Extract the [x, y] coordinate from the center of the cell holding the provided text.  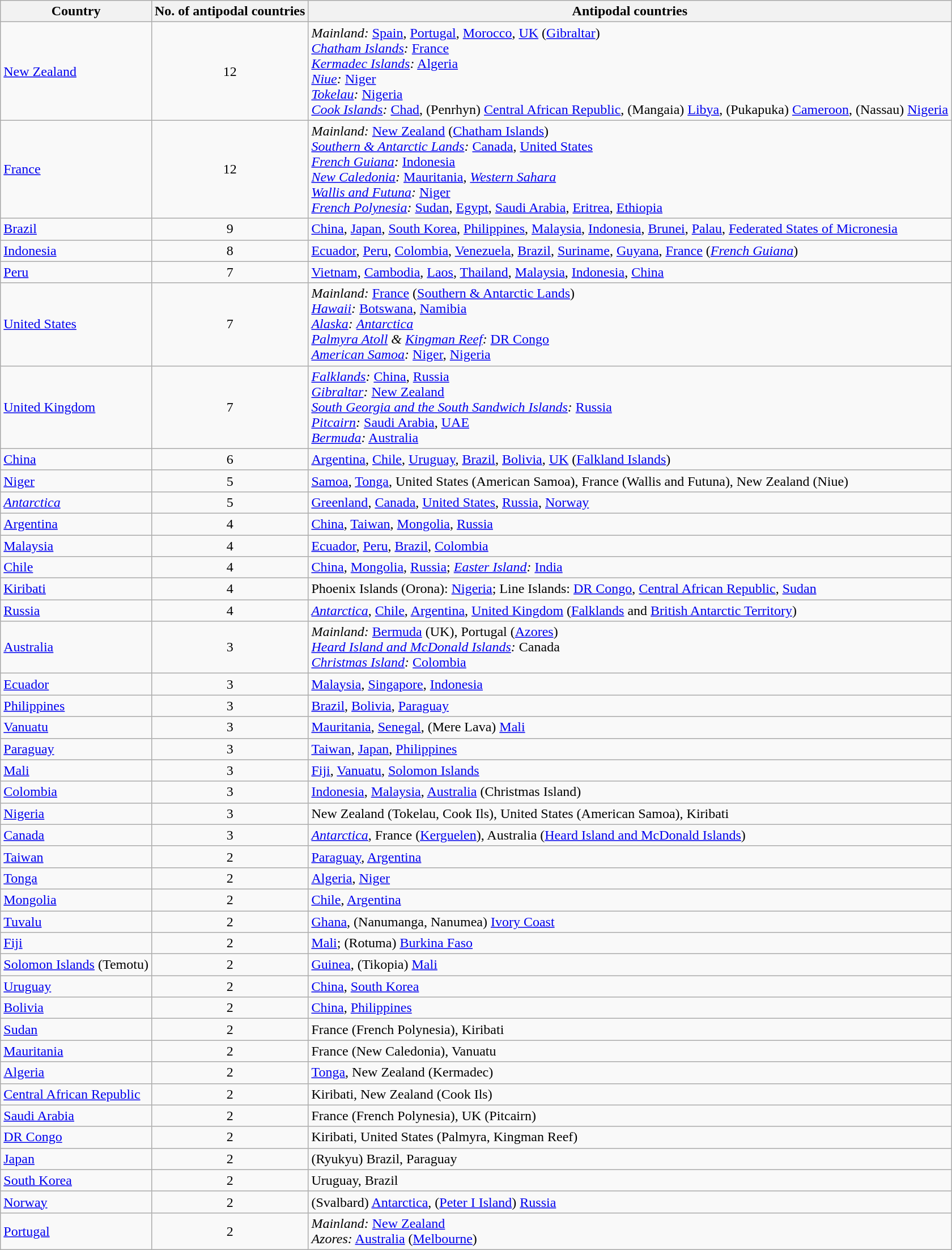
Algeria [76, 1073]
Algeria, Niger [630, 878]
China, Philippines [630, 1008]
China, Japan, South Korea, Philippines, Malaysia, Indonesia, Brunei, Palau, Federated States of Micronesia [630, 229]
Central African Republic [76, 1094]
Solomon Islands (Temotu) [76, 965]
Greenland, Canada, United States, Russia, Norway [630, 502]
Ecuador [76, 684]
New Zealand (Tokelau, Cook Ils), United States (American Samoa), Kiribati [630, 813]
Argentina, Chile, Uruguay, Brazil, Bolivia, UK (Falkland Islands) [630, 459]
Niger [76, 481]
(Svalbard) Antarctica, (Peter I Island) Russia [630, 1202]
Fiji [76, 943]
Kiribati, United States (Palmyra, Kingman Reef) [630, 1137]
Falklands: China, RussiaGibraltar: New ZealandSouth Georgia and the South Sandwich Islands: RussiaPitcairn: Saudi Arabia, UAEBermuda: Australia [630, 407]
France (French Polynesia), Kiribati [630, 1029]
Mainland: Bermuda (UK), Portugal (Azores)Heard Island and McDonald Islands: CanadaChristmas Island: Colombia [630, 647]
Mali [76, 770]
Kiribati, New Zealand (Cook Ils) [630, 1094]
Antipodal countries [630, 11]
Canada [76, 835]
China, Taiwan, Mongolia, Russia [630, 524]
Brazil, Bolivia, Paraguay [630, 706]
Tonga, New Zealand (Kermadec) [630, 1073]
Portugal [76, 1231]
Philippines [76, 706]
Indonesia [76, 251]
Ecuador, Peru, Brazil, Colombia [630, 546]
United Kingdom [76, 407]
Antarctica [76, 502]
Guinea, (Tikopia) Mali [630, 965]
Argentina [76, 524]
Paraguay [76, 749]
Ghana, (Nanumanga, Nanumea) Ivory Coast [630, 921]
China, Mongolia, Russia; Easter Island: India [630, 567]
Mainland: New ZealandAzores: Australia (Melbourne) [630, 1231]
United States [76, 324]
Mauritania, Senegal, (Mere Lava) Mali [630, 727]
Peru [76, 272]
Uruguay [76, 986]
Chile, Argentina [630, 900]
Antarctica, Chile, Argentina, United Kingdom (Falklands and British Antarctic Territory) [630, 611]
Samoa, Tonga, United States (American Samoa), France (Wallis and Futuna), New Zealand (Niue) [630, 481]
Fiji, Vanuatu, Solomon Islands [630, 770]
8 [229, 251]
Sudan [76, 1029]
Brazil [76, 229]
China, South Korea [630, 986]
6 [229, 459]
Country [76, 11]
Antarctica, France (Kerguelen), Australia (Heard Island and McDonald Islands) [630, 835]
France (New Caledonia), Vanuatu [630, 1051]
Taiwan [76, 857]
Indonesia, Malaysia, Australia (Christmas Island) [630, 792]
Norway [76, 1202]
No. of antipodal countries [229, 11]
Japan [76, 1159]
9 [229, 229]
France [76, 169]
(Ryukyu) Brazil, Paraguay [630, 1159]
Uruguay, Brazil [630, 1180]
South Korea [76, 1180]
Australia [76, 647]
Phoenix Islands (Orona): Nigeria; Line Islands: DR Congo, Central African Republic, Sudan [630, 589]
Vanuatu [76, 727]
New Zealand [76, 71]
France (French Polynesia), UK (Pitcairn) [630, 1116]
Colombia [76, 792]
Malaysia [76, 546]
Kiribati [76, 589]
Russia [76, 611]
Vietnam, Cambodia, Laos, Thailand, Malaysia, Indonesia, China [630, 272]
Tuvalu [76, 921]
Malaysia, Singapore, Indonesia [630, 684]
Saudi Arabia [76, 1116]
Taiwan, Japan, Philippines [630, 749]
Tonga [76, 878]
Chile [76, 567]
China [76, 459]
Mauritania [76, 1051]
Ecuador, Peru, Colombia, Venezuela, Brazil, Suriname, Guyana, France (French Guiana) [630, 251]
Bolivia [76, 1008]
Mongolia [76, 900]
DR Congo [76, 1137]
Nigeria [76, 813]
Mali; (Rotuma) Burkina Faso [630, 943]
Paraguay, Argentina [630, 857]
